Capture the cell that displays the provided text and extract its [x, y] central coordinate. 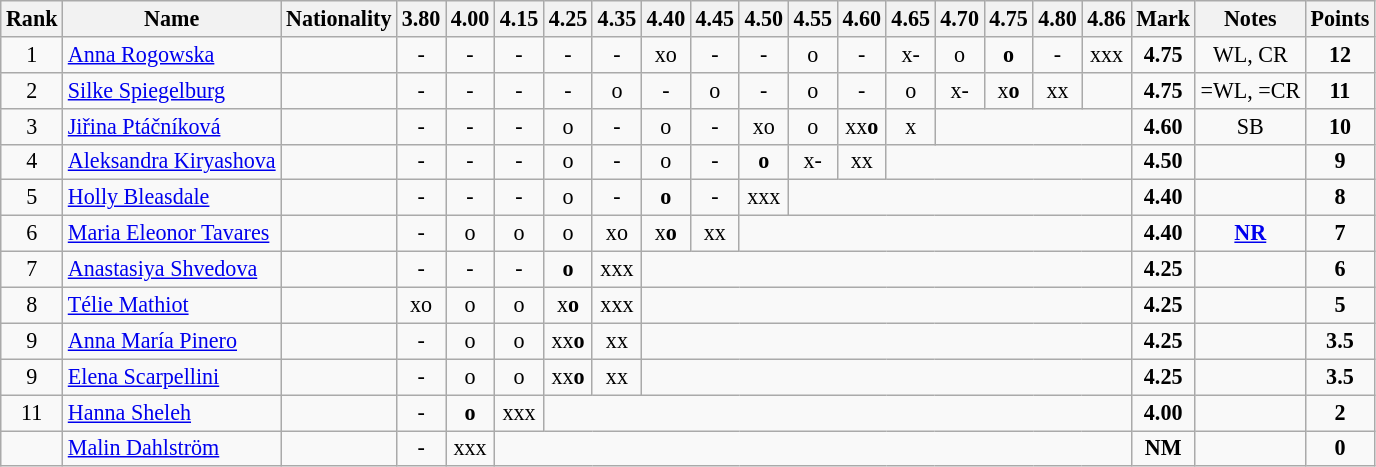
4.55 [812, 18]
10 [1340, 126]
Anna Rogowska [172, 54]
4.86 [1106, 18]
Rank [32, 18]
Elena Scarpellini [172, 377]
Télie Mathiot [172, 305]
Jiřina Ptáčníková [172, 126]
4.80 [1058, 18]
Anastasiya Shvedova [172, 269]
Name [172, 18]
3 [32, 126]
0 [1340, 448]
4.15 [520, 18]
1 [32, 54]
4.35 [616, 18]
WL, CR [1250, 54]
NM [1163, 448]
4 [32, 162]
3.80 [422, 18]
Silke Spiegelburg [172, 90]
Mark [1163, 18]
Hanna Sheleh [172, 412]
SB [1250, 126]
Notes [1250, 18]
Holly Bleasdale [172, 198]
Malin Dahlström [172, 448]
Points [1340, 18]
=WL, =CR [1250, 90]
12 [1340, 54]
4.65 [910, 18]
Aleksandra Kiryashova [172, 162]
Nationality [339, 18]
4.45 [714, 18]
Anna María Pinero [172, 341]
x [910, 126]
Maria Eleonor Tavares [172, 233]
4.70 [960, 18]
NR [1250, 233]
